Provide the [x, y] coordinate of the cell's center where the given text is located.  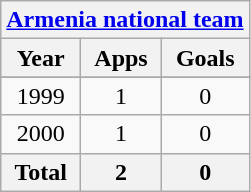
Apps [122, 58]
Total [41, 172]
Goals [205, 58]
2 [122, 172]
1999 [41, 96]
2000 [41, 134]
Year [41, 58]
Armenia national team [125, 20]
